Find where the given text appears and provide that cell's center as [X, Y] coordinate. 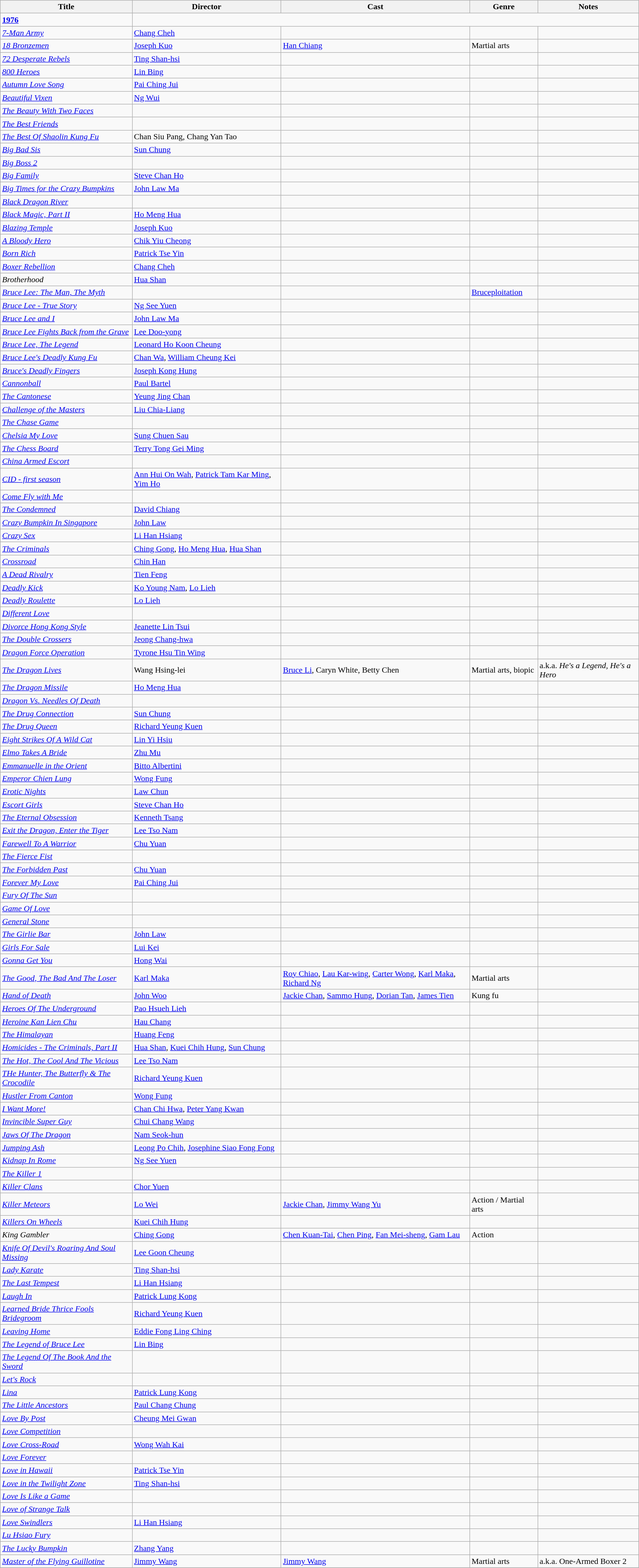
The Eternal Obsession [66, 818]
Divorce Hong Kong Style [66, 627]
Exit the Dragon, Enter the Tiger [66, 831]
Bruce Lee: The Man, The Myth [66, 292]
Chelsia My Love [66, 435]
Lui Kei [207, 947]
CID - first season [66, 479]
Cannonball [66, 384]
Killer Clans [66, 1186]
Hua Shan, Kuei Chih Hung, Sun Chung [207, 1048]
Chui Chang Wang [207, 1122]
Roy Chiao, Lau Kar-wing, Carter Wong, Karl Maka, Richard Ng [375, 978]
Jackie Chan, Jimmy Wang Yu [375, 1204]
Ng Wui [207, 98]
1976 [66, 20]
The Best Of Shaolin Kung Fu [66, 136]
800 Heroes [66, 72]
Heroine Kan Lien Chu [66, 1021]
Dragon Vs. Needles Of Death [66, 701]
Black Magic, Part II [66, 215]
Escort Girls [66, 804]
Fury Of The Sun [66, 895]
Killer Meteors [66, 1204]
The Legend Of The Book And the Sword [66, 1362]
The Drug Queen [66, 727]
Love Competition [66, 1431]
Chor Yuen [207, 1186]
Invincible Super Guy [66, 1122]
Crazy Sex [66, 535]
The Condemned [66, 509]
Different Love [66, 614]
Lee Doo-yong [207, 331]
The Beauty With Two Faces [66, 111]
Challenge of the Masters [66, 409]
Love of Strange Talk [66, 1509]
Kenneth Tsang [207, 818]
Huang Feng [207, 1035]
The Double Crossers [66, 639]
Love By Post [66, 1418]
Jumping Ash [66, 1148]
Boxer Rebellion [66, 267]
The Last Tempest [66, 1283]
Law Chun [207, 791]
The Good, The Bad And The Loser [66, 978]
Dragon Force Operation [66, 652]
7-Man Army [66, 33]
Leong Po Chih, Josephine Siao Fong Fong [207, 1148]
Erotic Nights [66, 791]
Cast [375, 7]
The Hot, The Cool And The Vicious [66, 1061]
David Chiang [207, 509]
Pao Hsueh Lieh [207, 1008]
Yeung Jing Chan [207, 397]
Director [207, 7]
Born Rich [66, 254]
Han Chiang [375, 46]
Lo Lieh [207, 601]
Action / Martial arts [504, 1204]
Lady Karate [66, 1270]
Black Dragon River [66, 202]
Love in the Twilight Zone [66, 1483]
The Fierce Fist [66, 857]
Bruce's Deadly Fingers [66, 370]
Let's Rock [66, 1379]
The Little Ancestors [66, 1405]
China Armed Escort [66, 461]
I Want More! [66, 1109]
Bruceploitation [504, 292]
Karl Maka [207, 978]
Brotherhood [66, 279]
Homicides - The Criminals, Part II [66, 1048]
The Criminals [66, 548]
Jeanette Lin Tsui [207, 627]
Crossroad [66, 561]
THe Hunter, The Butterfly & The Crocodile [66, 1078]
The Cantonese [66, 397]
Autumn Love Song [66, 85]
a.k.a. One-Armed Boxer 2 [588, 1561]
Martial arts, biopic [504, 670]
Love Swindlers [66, 1522]
Ching Gong, Ho Meng Hua, Hua Shan [207, 548]
Come Fly with Me [66, 497]
Bruce Lee Fights Back from the Grave [66, 331]
18 Bronzemen [66, 46]
Deadly Kick [66, 587]
The Himalayan [66, 1035]
Ching Gong [207, 1235]
Leaving Home [66, 1331]
Paul Bartel [207, 384]
King Gambler [66, 1235]
Hau Chang [207, 1021]
Learned Bride Thrice Fools Bridegroom [66, 1314]
Wong Wah Kai [207, 1444]
Tien Feng [207, 574]
The Girlie Bar [66, 934]
Crazy Bumpkin In Singapore [66, 522]
Laugh In [66, 1296]
Tyrone Hsu Tin Wing [207, 652]
Ko Young Nam, Lo Lieh [207, 587]
Elmo Takes A Bride [66, 752]
Big Times for the Crazy Bumpkins [66, 189]
Girls For Sale [66, 947]
General Stone [66, 921]
Chik Yiu Cheong [207, 241]
The Lucky Bumpkin [66, 1548]
Farewell To A Warrior [66, 844]
Chin Han [207, 561]
Chan Chi Hwa, Peter Yang Kwan [207, 1109]
Love Cross-Road [66, 1444]
The Chase Game [66, 422]
The Killer 1 [66, 1174]
Lina [66, 1392]
The Best Friends [66, 124]
Genre [504, 7]
Action [504, 1235]
Game Of Love [66, 908]
Paul Chang Chung [207, 1405]
The Drug Connection [66, 714]
Hong Wai [207, 960]
Joseph Kong Hung [207, 370]
The Legend of Bruce Lee [66, 1344]
Zhang Yang [207, 1548]
Love Forever [66, 1457]
Wang Hsing-lei [207, 670]
The Chess Board [66, 448]
Nam Seok-hun [207, 1135]
Emperor Chien Lung [66, 778]
Forever My Love [66, 882]
Chen Kuan-Tai, Chen Ping, Fan Mei-sheng, Gam Lau [375, 1235]
The Dragon Lives [66, 670]
Eddie Fong Ling Ching [207, 1331]
Heroes Of The Underground [66, 1008]
Big Boss 2 [66, 163]
Knife Of Devil's Roaring And Soul Missing [66, 1252]
Jaws Of The Dragon [66, 1135]
John Woo [207, 995]
Blazing Temple [66, 228]
Hua Shan [207, 279]
Master of the Flying Guillotine [66, 1561]
Jackie Chan, Sammo Hung, Dorian Tan, James Tien [375, 995]
Bruce Lee, The Legend [66, 344]
Beautiful Vixen [66, 98]
Chan Siu Pang, Chang Yan Tao [207, 136]
Lo Wei [207, 1204]
Jeong Chang-hwa [207, 639]
Chan Wa, William Cheung Kei [207, 357]
Ann Hui On Wah, Patrick Tam Kar Ming, Yim Ho [207, 479]
The Dragon Missile [66, 688]
Love Is Like a Game [66, 1496]
Leonard Ho Koon Cheung [207, 344]
Killers On Wheels [66, 1222]
Sung Chuen Sau [207, 435]
A Bloody Hero [66, 241]
Deadly Roulette [66, 601]
Eight Strikes Of A Wild Cat [66, 739]
Bitto Albertini [207, 765]
A Dead Rivalry [66, 574]
Lu Hsiao Fury [66, 1535]
Emmanuelle in the Orient [66, 765]
a.k.a. He's a Legend, He's a Hero [588, 670]
Gonna Get You [66, 960]
Bruce Lee's Deadly Kung Fu [66, 357]
Notes [588, 7]
Zhu Mu [207, 752]
Bruce Lee and I [66, 318]
Big Family [66, 176]
Lin Yi Hsiu [207, 739]
72 Desperate Rebels [66, 59]
The Forbidden Past [66, 869]
Bruce Lee - True Story [66, 305]
Title [66, 7]
Kuei Chih Hung [207, 1222]
Hustler From Canton [66, 1096]
Big Bad Sis [66, 149]
Liu Chia-Liang [207, 409]
Terry Tong Gei Ming [207, 448]
Hand of Death [66, 995]
Bruce Li, Caryn White, Betty Chen [375, 670]
Kidnap In Rome [66, 1161]
Cheung Mei Gwan [207, 1418]
Love in Hawaii [66, 1470]
Kung fu [504, 995]
Lee Goon Cheung [207, 1252]
